Return (x, y) of the center of cell containing provided text 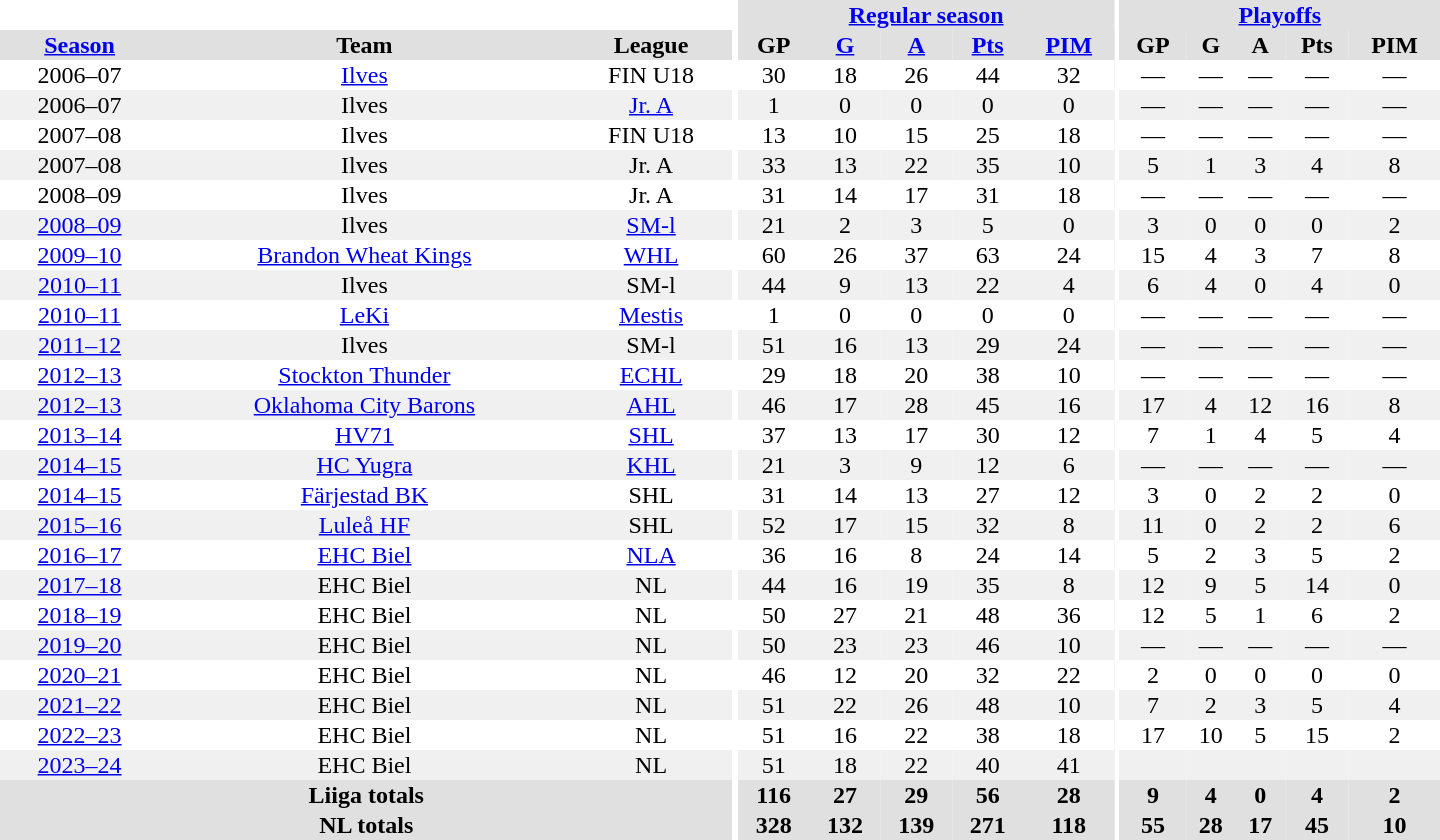
132 (844, 825)
41 (1068, 765)
Oklahoma City Barons (364, 405)
NLA (652, 555)
2018–19 (80, 615)
WHL (652, 255)
55 (1153, 825)
KHL (652, 465)
63 (988, 255)
League (652, 45)
Luleå HF (364, 525)
Stockton Thunder (364, 375)
Mestis (652, 315)
HC Yugra (364, 465)
2022–23 (80, 735)
116 (774, 795)
2020–21 (80, 675)
139 (916, 825)
2017–18 (80, 585)
60 (774, 255)
2013–14 (80, 435)
56 (988, 795)
HV71 (364, 435)
2009–10 (80, 255)
Playoffs (1280, 15)
AHL (652, 405)
2016–17 (80, 555)
Liiga totals (366, 795)
40 (988, 765)
NL totals (366, 825)
25 (988, 135)
271 (988, 825)
52 (774, 525)
LeKi (364, 315)
19 (916, 585)
328 (774, 825)
Regular season (926, 15)
11 (1153, 525)
2019–20 (80, 645)
Season (80, 45)
2011–12 (80, 345)
118 (1068, 825)
ECHL (652, 375)
33 (774, 165)
Team (364, 45)
2023–24 (80, 765)
Brandon Wheat Kings (364, 255)
2021–22 (80, 705)
2015–16 (80, 525)
Färjestad BK (364, 495)
